Find where the given text appears and provide that cell's center as (x, y) coordinate. 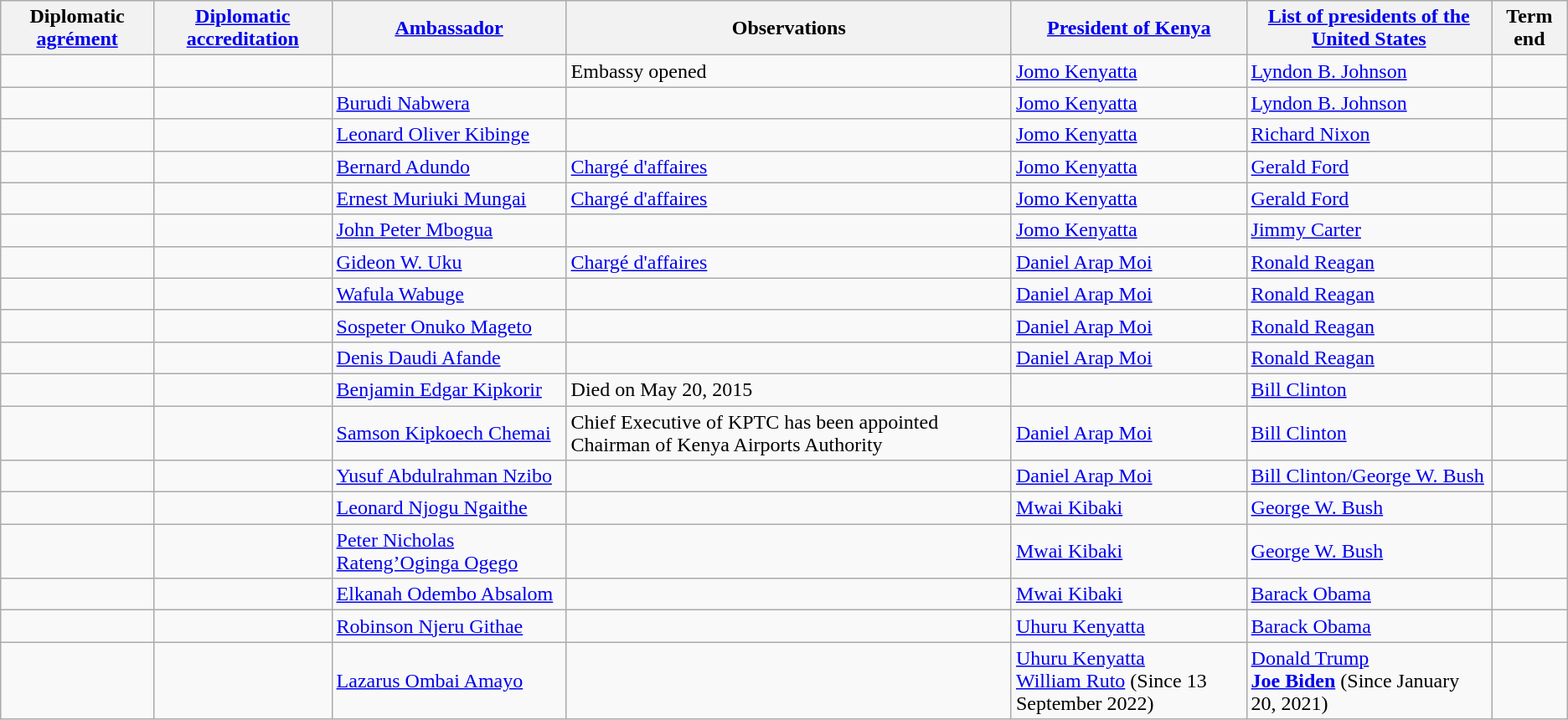
Observations (789, 28)
Bill Clinton/George W. Bush (1369, 476)
Uhuru Kenyatta (1129, 626)
Jimmy Carter (1369, 230)
Leonard Oliver Kibinge (449, 135)
Bernard Adundo (449, 167)
Donald TrumpJoe Biden (Since January 20, 2021) (1369, 681)
President of Kenya (1129, 28)
Died on May 20, 2015 (789, 389)
Term end (1529, 28)
Wafula Wabuge (449, 294)
Ambassador (449, 28)
Uhuru KenyattaWilliam Ruto (Since 13 September 2022) (1129, 681)
Gideon W. Uku (449, 262)
Embassy opened (789, 71)
List of presidents of the United States (1369, 28)
Yusuf Abdulrahman Nzibo (449, 476)
Lazarus Ombai Amayo (449, 681)
Leonard Njogu Ngaithe (449, 508)
Chief Executive of KPTC has been appointed Chairman of Kenya Airports Authority (789, 432)
John Peter Mbogua (449, 230)
Richard Nixon (1369, 135)
Sospeter Onuko Mageto (449, 326)
Robinson Njeru Githae (449, 626)
Denis Daudi Afande (449, 357)
Diplomatic agrément (77, 28)
Burudi Nabwera (449, 103)
Benjamin Edgar Kipkorir (449, 389)
Ernest Muriuki Mungai (449, 198)
Samson Kipkoech Chemai (449, 432)
Diplomatic accreditation (243, 28)
Elkanah Odembo Absalom (449, 594)
Peter Nicholas Rateng’Oginga Ogego (449, 551)
